From the cell containing the given text, extract its center point as [X, Y] coordinate. 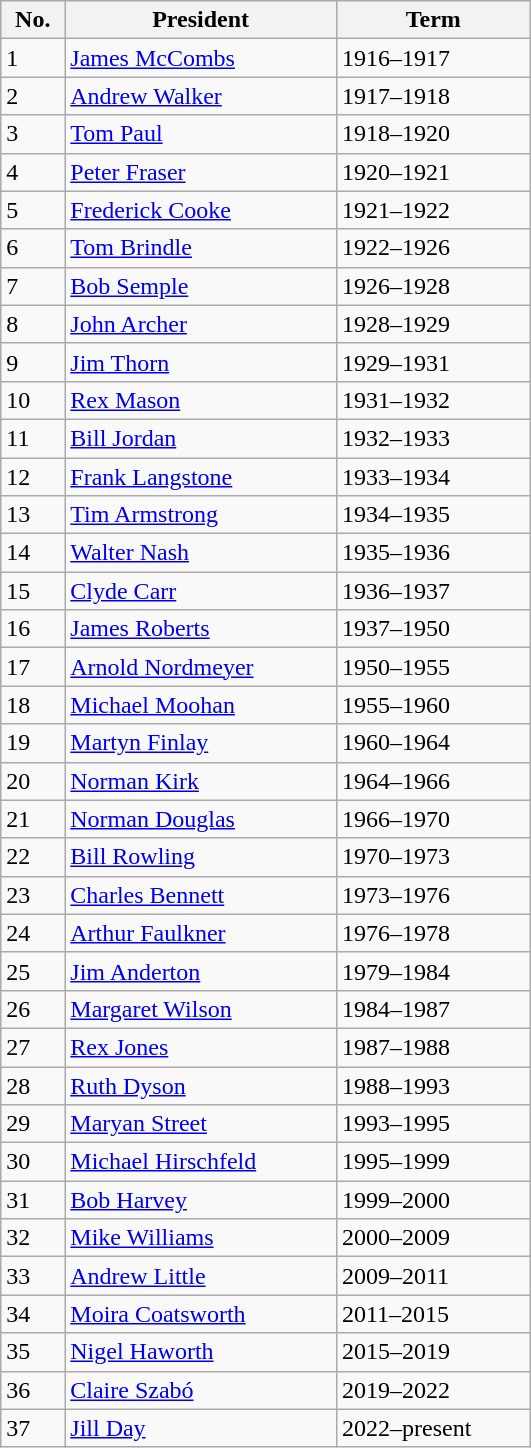
1955–1960 [433, 705]
24 [33, 933]
31 [33, 1200]
Arnold Nordmeyer [201, 667]
Andrew Walker [201, 96]
Frederick Cooke [201, 210]
1932–1933 [433, 438]
28 [33, 1085]
5 [33, 210]
35 [33, 1352]
Maryan Street [201, 1124]
36 [33, 1390]
1984–1987 [433, 1009]
1933–1934 [433, 477]
17 [33, 667]
James Roberts [201, 629]
26 [33, 1009]
1993–1995 [433, 1124]
John Archer [201, 324]
Bob Harvey [201, 1200]
Margaret Wilson [201, 1009]
Charles Bennett [201, 895]
29 [33, 1124]
32 [33, 1238]
21 [33, 819]
Claire Szabó [201, 1390]
19 [33, 743]
Bill Jordan [201, 438]
Norman Douglas [201, 819]
1920–1921 [433, 172]
No. [33, 20]
2 [33, 96]
1988–1993 [433, 1085]
1995–1999 [433, 1162]
34 [33, 1314]
37 [33, 1428]
Jill Day [201, 1428]
3 [33, 134]
Tom Brindle [201, 248]
8 [33, 324]
30 [33, 1162]
Walter Nash [201, 553]
James McCombs [201, 58]
1934–1935 [433, 515]
23 [33, 895]
1921–1922 [433, 210]
1966–1970 [433, 819]
1931–1932 [433, 400]
1950–1955 [433, 667]
1960–1964 [433, 743]
Jim Anderton [201, 971]
7 [33, 286]
Clyde Carr [201, 591]
9 [33, 362]
Term [433, 20]
Bill Rowling [201, 857]
22 [33, 857]
4 [33, 172]
Bob Semple [201, 286]
25 [33, 971]
20 [33, 781]
1937–1950 [433, 629]
2019–2022 [433, 1390]
Michael Hirschfeld [201, 1162]
1935–1936 [433, 553]
1970–1973 [433, 857]
1929–1931 [433, 362]
10 [33, 400]
Jim Thorn [201, 362]
Norman Kirk [201, 781]
2022–present [433, 1428]
1936–1937 [433, 591]
14 [33, 553]
6 [33, 248]
Andrew Little [201, 1276]
1976–1978 [433, 933]
2011–2015 [433, 1314]
1987–1988 [433, 1047]
1922–1926 [433, 248]
Arthur Faulkner [201, 933]
Tom Paul [201, 134]
2015–2019 [433, 1352]
13 [33, 515]
President [201, 20]
1918–1920 [433, 134]
Peter Fraser [201, 172]
1964–1966 [433, 781]
Rex Mason [201, 400]
16 [33, 629]
1979–1984 [433, 971]
Frank Langstone [201, 477]
Tim Armstrong [201, 515]
Mike Williams [201, 1238]
1916–1917 [433, 58]
2000–2009 [433, 1238]
Moira Coatsworth [201, 1314]
Michael Moohan [201, 705]
Martyn Finlay [201, 743]
1917–1918 [433, 96]
12 [33, 477]
1 [33, 58]
Rex Jones [201, 1047]
11 [33, 438]
15 [33, 591]
1926–1928 [433, 286]
27 [33, 1047]
33 [33, 1276]
1973–1976 [433, 895]
1999–2000 [433, 1200]
Nigel Haworth [201, 1352]
2009–2011 [433, 1276]
Ruth Dyson [201, 1085]
1928–1929 [433, 324]
18 [33, 705]
